Determine the [X, Y] coordinate at the center of the cell enclosing the given text.  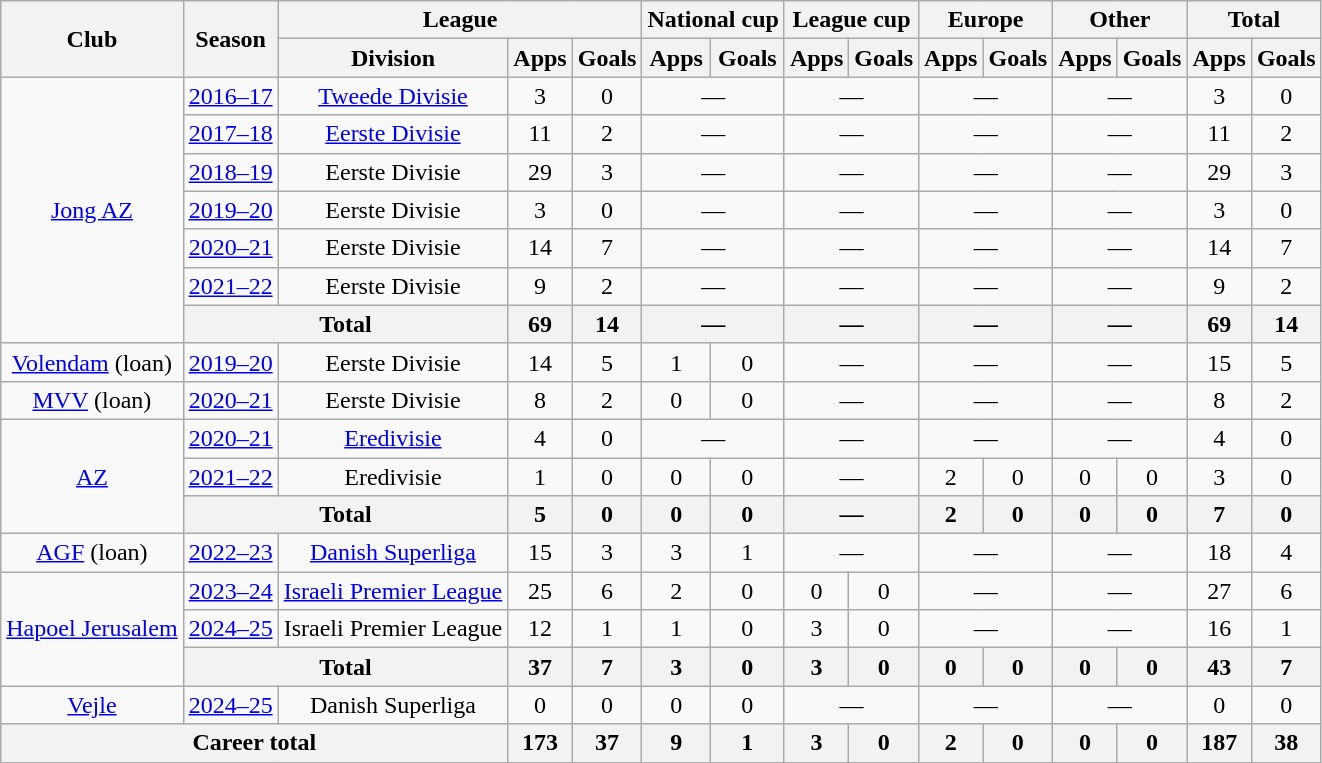
2016–17 [230, 96]
Season [230, 39]
16 [1219, 629]
Career total [254, 743]
25 [540, 591]
MVV (loan) [92, 400]
League [460, 20]
18 [1219, 553]
National cup [713, 20]
AZ [92, 476]
12 [540, 629]
Hapoel Jerusalem [92, 629]
2022–23 [230, 553]
2018–19 [230, 172]
Club [92, 39]
187 [1219, 743]
League cup [851, 20]
AGF (loan) [92, 553]
43 [1219, 667]
Volendam (loan) [92, 362]
Europe [986, 20]
38 [1286, 743]
Tweede Divisie [393, 96]
Division [393, 58]
2023–24 [230, 591]
Other [1120, 20]
2017–18 [230, 134]
173 [540, 743]
27 [1219, 591]
Jong AZ [92, 210]
Vejle [92, 705]
